Pinpoint the cell where the given text exists, returning its (x, y) midpoint coordinate. 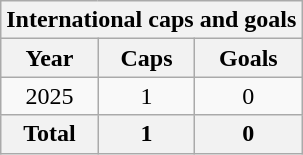
International caps and goals (152, 20)
2025 (50, 96)
Year (50, 58)
Caps (146, 58)
Goals (248, 58)
Total (50, 134)
